Capture the cell that displays the provided text and extract its (x, y) central coordinate. 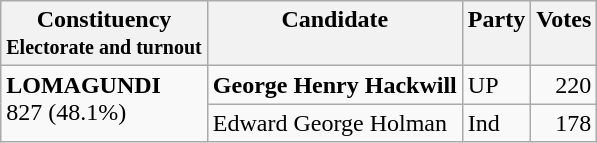
ConstituencyElectorate and turnout (104, 34)
178 (564, 123)
George Henry Hackwill (334, 85)
Edward George Holman (334, 123)
LOMAGUNDI827 (48.1%) (104, 104)
Votes (564, 34)
220 (564, 85)
Candidate (334, 34)
Ind (496, 123)
Party (496, 34)
UP (496, 85)
